For the text-containing cell, return its midpoint in (x, y) coordinate format. 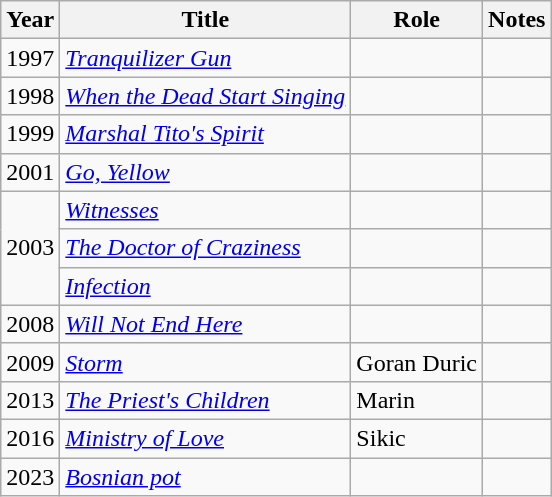
Marin (417, 400)
Infection (206, 286)
2008 (30, 324)
Notes (517, 20)
2016 (30, 438)
Witnesses (206, 210)
2001 (30, 172)
Title (206, 20)
2009 (30, 362)
The Priest's Children (206, 400)
2013 (30, 400)
Will Not End Here (206, 324)
Go, Yellow (206, 172)
The Doctor of Craziness (206, 248)
Bosnian pot (206, 477)
Sikic (417, 438)
Marshal Tito's Spirit (206, 134)
2023 (30, 477)
Tranquilizer Gun (206, 58)
Ministry of Love (206, 438)
Year (30, 20)
1997 (30, 58)
Storm (206, 362)
When the Dead Start Singing (206, 96)
1999 (30, 134)
Role (417, 20)
2003 (30, 248)
Goran Duric (417, 362)
1998 (30, 96)
